Identify which cell holds the provided text, then report its [X, Y] central coordinate. 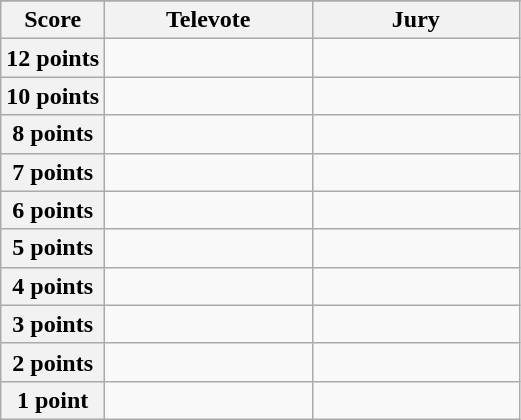
2 points [53, 362]
1 point [53, 400]
10 points [53, 96]
Jury [416, 20]
4 points [53, 286]
Score [53, 20]
5 points [53, 248]
3 points [53, 324]
12 points [53, 58]
8 points [53, 134]
Televote [209, 20]
6 points [53, 210]
7 points [53, 172]
